Determine the [X, Y] coordinate at the center of the cell enclosing the given text.  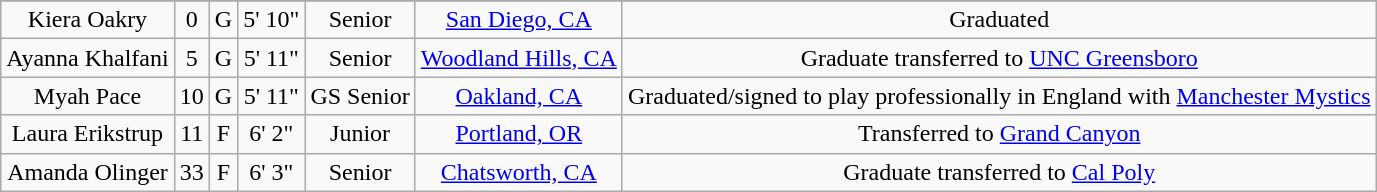
Amanda Olinger [88, 172]
6' 2" [272, 134]
Laura Erikstrup [88, 134]
San Diego, CA [518, 20]
33 [192, 172]
Myah Pace [88, 96]
0 [192, 20]
Chatsworth, CA [518, 172]
Junior [360, 134]
Graduate transferred to Cal Poly [999, 172]
Woodland Hills, CA [518, 58]
GS Senior [360, 96]
Graduate transferred to UNC Greensboro [999, 58]
10 [192, 96]
Oakland, CA [518, 96]
5 [192, 58]
Ayanna Khalfani [88, 58]
5' 10" [272, 20]
Graduated [999, 20]
11 [192, 134]
Transferred to Grand Canyon [999, 134]
Kiera Oakry [88, 20]
Graduated/signed to play professionally in England with Manchester Mystics [999, 96]
6' 3" [272, 172]
Portland, OR [518, 134]
